Detect which cell encompasses the target text, then output its (X, Y) center coordinate. 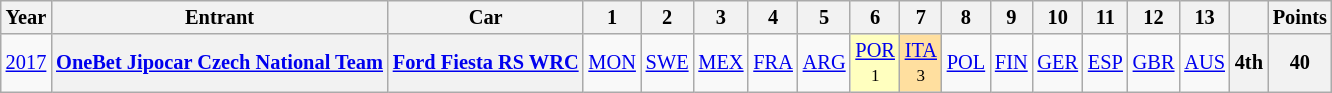
Car (486, 17)
FIN (1012, 63)
Year (26, 17)
6 (874, 17)
GER (1058, 63)
2 (668, 17)
40 (1300, 63)
FRA (772, 63)
POR1 (874, 63)
8 (966, 17)
ITA3 (921, 63)
GBR (1154, 63)
POL (966, 63)
11 (1106, 17)
12 (1154, 17)
9 (1012, 17)
10 (1058, 17)
MON (612, 63)
MEX (720, 63)
SWE (668, 63)
ESP (1106, 63)
Ford Fiesta RS WRC (486, 63)
OneBet Jipocar Czech National Team (220, 63)
Entrant (220, 17)
1 (612, 17)
Points (1300, 17)
ARG (824, 63)
4th (1249, 63)
2017 (26, 63)
13 (1204, 17)
7 (921, 17)
4 (772, 17)
5 (824, 17)
AUS (1204, 63)
3 (720, 17)
